Extract the [x, y] coordinate from the center of the cell holding the provided text.  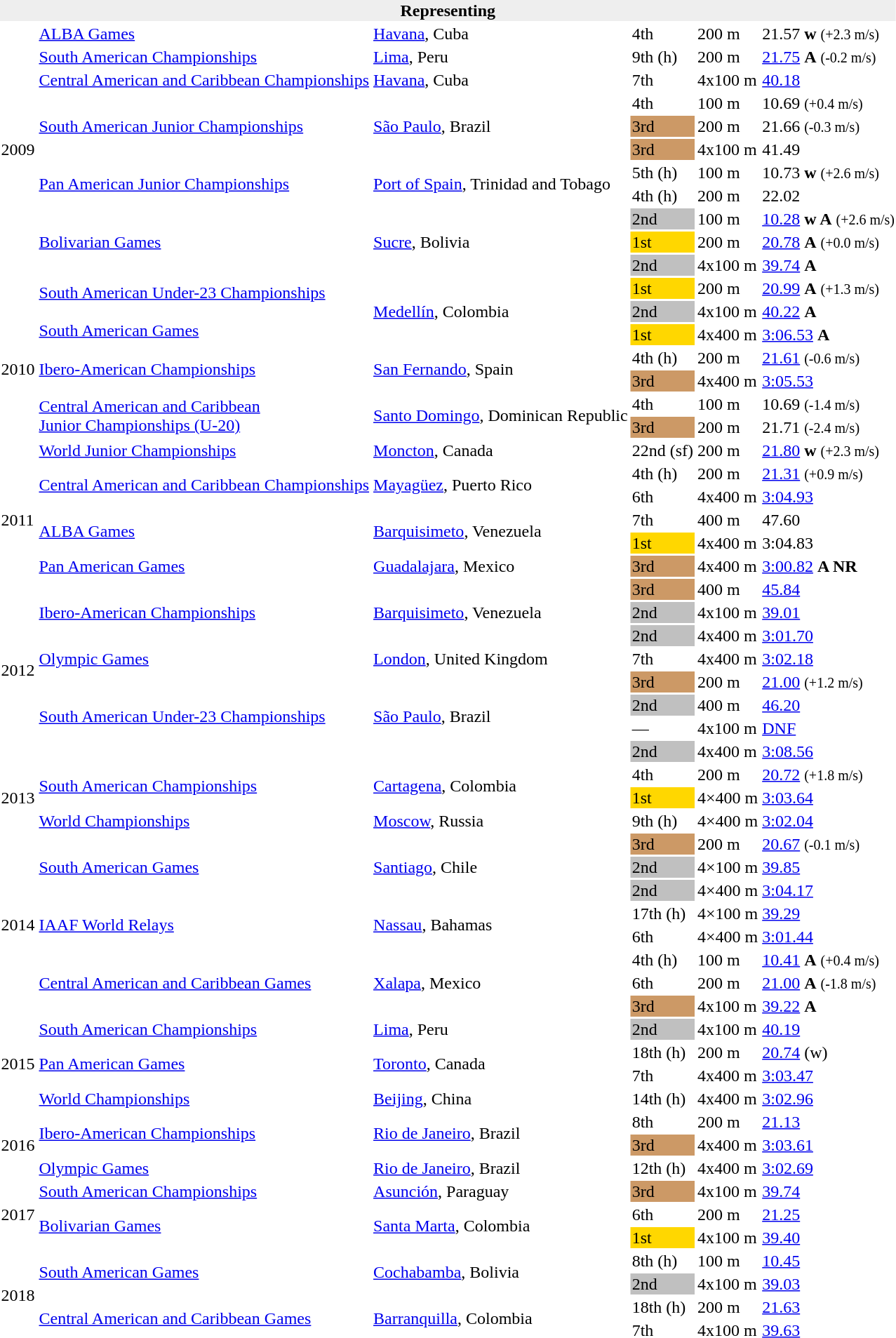
17th (h) [662, 914]
21.25 [829, 1215]
14th (h) [662, 1099]
39.74 A [829, 265]
3:03.64 [829, 798]
Santiago, Chile [501, 867]
20.99 A (+1.3 m/s) [829, 288]
41.49 [829, 149]
San Fernando, Spain [501, 369]
South American Under-23 Championships [204, 717]
39.22 A [829, 1006]
21.63 [829, 1307]
Central American and CaribbeanJunior Championships (U-20) [204, 415]
South American Under-23 ChampionshipsSouth American Games [204, 312]
21.13 [829, 1122]
3:05.53 [829, 381]
Nassau, Bahamas [501, 925]
10.45 [829, 1261]
Asunción, Paraguay [501, 1191]
3:03.61 [829, 1145]
3:02.96 [829, 1099]
3:02.04 [829, 821]
Beijing, China [501, 1099]
20.74 (w) [829, 1052]
21.75 A (-0.2 m/s) [829, 57]
10.69 (+0.4 m/s) [829, 103]
Toronto, Canada [501, 1064]
Representing [448, 11]
21.61 (-0.6 m/s) [829, 358]
Central American and Caribbean Games [204, 983]
2013 [18, 798]
22nd (sf) [662, 450]
World Junior Championships [204, 450]
2016 [18, 1145]
20.67 (-0.1 m/s) [829, 844]
20.78 A (+0.0 m/s) [829, 242]
39.40 [829, 1238]
3:00.82 A NR [829, 566]
21.00 A (-1.8 m/s) [829, 983]
21.00 (+1.2 m/s) [829, 682]
46.20 [829, 705]
39.29 [829, 914]
8th [662, 1122]
21.57 w (+2.3 m/s) [829, 34]
3:08.56 [829, 751]
2015 [18, 1064]
40.19 [829, 1029]
47.60 [829, 520]
3:01.44 [829, 937]
45.84 [829, 589]
3:01.70 [829, 636]
3:04.93 [829, 497]
3:04.83 [829, 543]
21.80 w (+2.3 m/s) [829, 450]
Sucre, Bolivia [501, 242]
Pan American Junior Championships [204, 184]
London, United Kingdom [501, 659]
22.02 [829, 196]
Santa Marta, Colombia [501, 1226]
5th (h) [662, 173]
21.31 (+0.9 m/s) [829, 474]
Xalapa, Mexico [501, 983]
39.03 [829, 1284]
3:06.53 A [829, 335]
3:03.47 [829, 1076]
3:02.69 [829, 1168]
Medellín, Colombia [501, 312]
10.73 w (+2.6 m/s) [829, 173]
Cochabamba, Bolivia [501, 1273]
IAAF World Relays [204, 925]
2010 [18, 369]
Port of Spain, Trinidad and Tobago [501, 184]
Cartagena, Colombia [501, 786]
20.72 (+1.8 m/s) [829, 775]
DNF [829, 728]
Moncton, Canada [501, 450]
21.66 (-0.3 m/s) [829, 126]
South American Junior Championships [204, 126]
39.01 [829, 613]
40.18 [829, 80]
3:02.18 [829, 659]
2009 [18, 149]
— [662, 728]
Guadalajara, Mexico [501, 566]
12th (h) [662, 1168]
Santo Domingo, Dominican Republic [501, 415]
10.41 A (+0.4 m/s) [829, 960]
10.69 (-1.4 m/s) [829, 404]
Moscow, Russia [501, 821]
2017 [18, 1215]
21.71 (-2.4 m/s) [829, 427]
2012 [18, 671]
2011 [18, 520]
39.85 [829, 867]
10.28 w A (+2.6 m/s) [829, 219]
Mayagüez, Puerto Rico [501, 486]
8th (h) [662, 1261]
40.22 A [829, 312]
3:04.17 [829, 890]
39.74 [829, 1191]
2014 [18, 925]
